Return the [x, y] coordinate for the center point of the cell that contains the specified text.  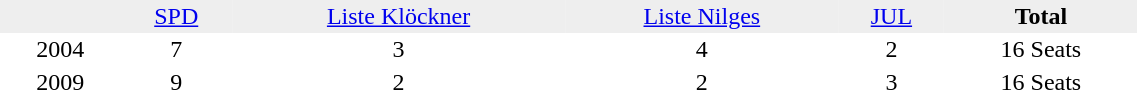
7 [176, 50]
SPD [176, 16]
3 [398, 50]
2 [892, 50]
4 [702, 50]
JUL [892, 16]
Liste Nilges [702, 16]
Liste Klöckner [398, 16]
16 Seats [1040, 50]
Total [1040, 16]
2004 [60, 50]
